Determine the [x, y] coordinate at the center of the cell enclosing the given text.  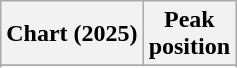
Chart (2025) [72, 34]
Peakposition [189, 34]
